Capture the cell that displays the provided text and extract its (X, Y) central coordinate. 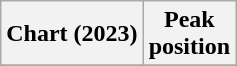
Peakposition (189, 34)
Chart (2023) (72, 34)
